Output the [X, Y] coordinate of the center of the cell containing the given text.  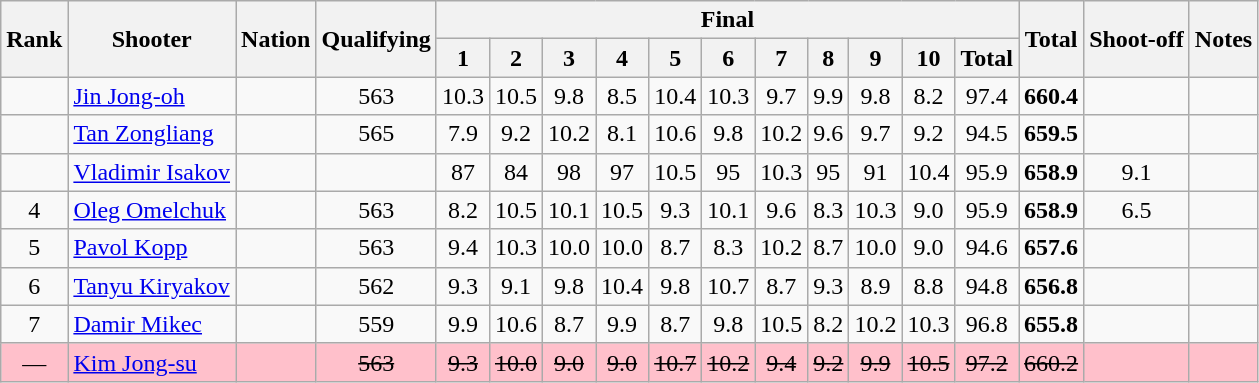
1 [462, 58]
565 [376, 134]
8 [828, 58]
7.9 [462, 134]
87 [462, 172]
Damir Mikec [152, 324]
Shooter [152, 39]
Notes [1223, 39]
97.2 [987, 362]
8.9 [876, 286]
Qualifying [376, 39]
6.5 [1137, 210]
Pavol Kopp [152, 248]
Tan Zongliang [152, 134]
— [34, 362]
84 [516, 172]
Oleg Omelchuk [152, 210]
94.6 [987, 248]
3 [570, 58]
Rank [34, 39]
Shoot-off [1137, 39]
Final [727, 20]
2 [516, 58]
660.4 [1052, 96]
656.8 [1052, 286]
94.8 [987, 286]
98 [570, 172]
91 [876, 172]
97 [622, 172]
8.1 [622, 134]
97.4 [987, 96]
Vladimir Isakov [152, 172]
655.8 [1052, 324]
657.6 [1052, 248]
94.5 [987, 134]
Jin Jong-oh [152, 96]
9 [876, 58]
559 [376, 324]
Tanyu Kiryakov [152, 286]
8.5 [622, 96]
10 [928, 58]
660.2 [1052, 362]
Nation [276, 39]
562 [376, 286]
Kim Jong-su [152, 362]
659.5 [1052, 134]
8.8 [928, 286]
96.8 [987, 324]
